Pinpoint the cell where the given text exists, returning its [X, Y] midpoint coordinate. 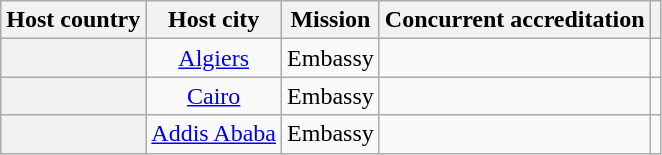
Algiers [214, 58]
Host country [74, 20]
Mission [331, 20]
Concurrent accreditation [514, 20]
Cairo [214, 96]
Host city [214, 20]
Addis Ababa [214, 134]
